Scan for the cell matching the given text and deliver its (x, y) coordinate at center. 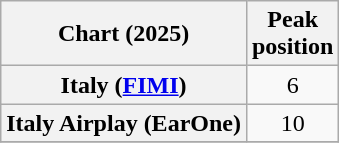
Chart (2025) (124, 34)
Italy (FIMI) (124, 85)
Italy Airplay (EarOne) (124, 123)
6 (292, 85)
10 (292, 123)
Peakposition (292, 34)
